Determine the [x, y] coordinate at the center of the cell enclosing the given text.  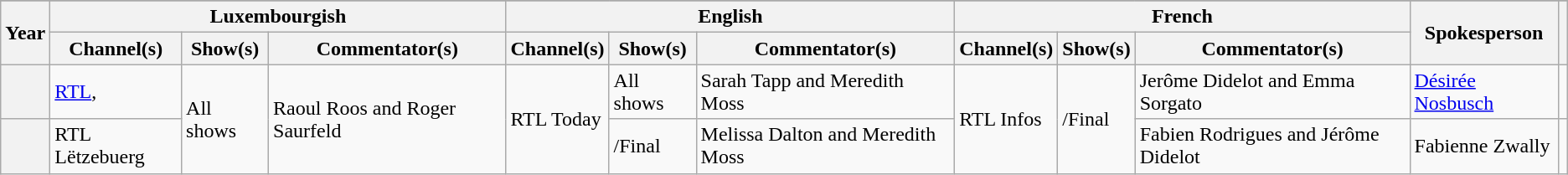
English [730, 17]
Sarah Tapp and Meredith Moss [826, 92]
Fabienne Zwally [1484, 146]
Melissa Dalton and Meredith Moss [826, 146]
Spokesperson [1484, 33]
RTL, [116, 92]
RTL Infos [1007, 119]
Raoul Roos and Roger Saurfeld [387, 119]
RTL Today [558, 119]
French [1183, 17]
Fabien Rodrigues and Jérôme Didelot [1272, 146]
Year [25, 33]
Jerôme Didelot and Emma Sorgato [1272, 92]
Luxembourgish [278, 17]
RTL Lëtzebuerg [116, 146]
Désirée Nosbusch [1484, 92]
